Find where the given text appears and provide that cell's center as [x, y] coordinate. 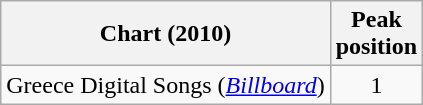
Peakposition [376, 34]
Chart (2010) [166, 34]
1 [376, 85]
Greece Digital Songs (Billboard) [166, 85]
